Capture the cell that displays the provided text and extract its (X, Y) central coordinate. 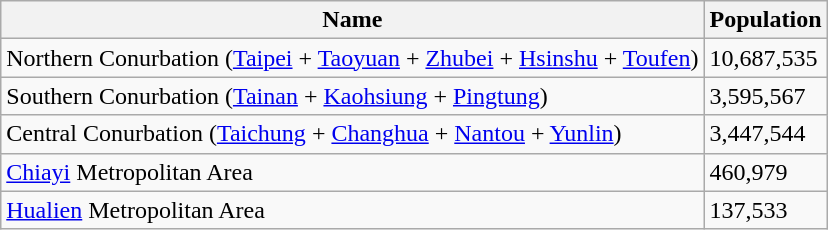
Chiayi Metropolitan Area (352, 172)
460,979 (766, 172)
Northern Conurbation (Taipei + Taoyuan + Zhubei + Hsinshu + Toufen) (352, 58)
Southern Conurbation (Tainan + Kaohsiung + Pingtung) (352, 96)
10,687,535 (766, 58)
3,595,567 (766, 96)
Central Conurbation (Taichung + Changhua + Nantou + Yunlin) (352, 134)
137,533 (766, 210)
3,447,544 (766, 134)
Hualien Metropolitan Area (352, 210)
Population (766, 20)
Name (352, 20)
